For the text-containing cell, return its midpoint in [x, y] coordinate format. 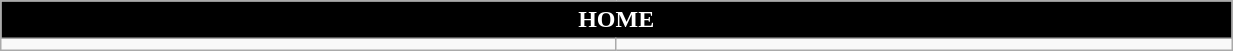
HOME [616, 20]
